Extract the [x, y] coordinate from the center of the cell holding the provided text.  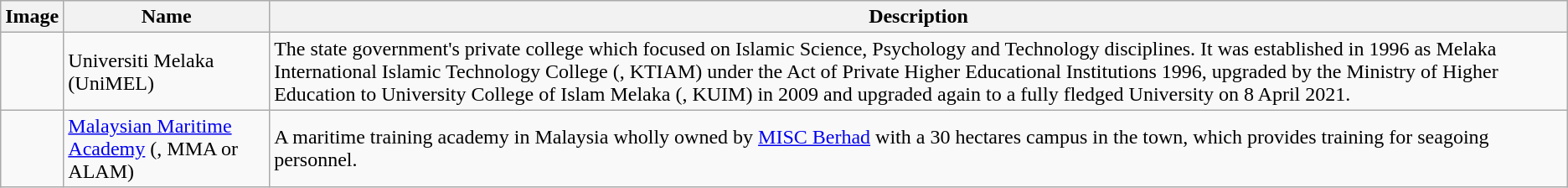
Name [167, 17]
Universiti Melaka (UniMEL) [167, 71]
Image [32, 17]
Malaysian Maritime Academy (, MMA or ALAM) [167, 149]
Description [919, 17]
